Detect which cell encompasses the target text, then output its (x, y) center coordinate. 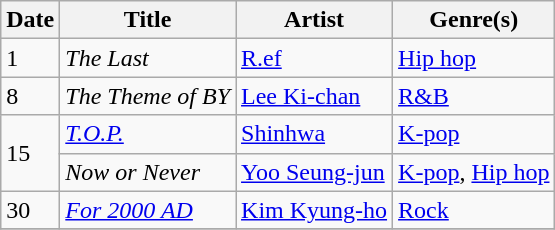
Date (30, 20)
1 (30, 58)
Rock (474, 210)
Hip hop (474, 58)
Lee Ki-chan (314, 96)
8 (30, 96)
R&B (474, 96)
T.O.P. (148, 134)
Shinhwa (314, 134)
K-pop, Hip hop (474, 172)
The Last (148, 58)
R.ef (314, 58)
15 (30, 153)
Kim Kyung-ho (314, 210)
30 (30, 210)
Now or Never (148, 172)
Title (148, 20)
Yoo Seung-jun (314, 172)
The Theme of BY (148, 96)
For 2000 AD (148, 210)
Genre(s) (474, 20)
Artist (314, 20)
K-pop (474, 134)
